Determine the (X, Y) coordinate at the center of the cell enclosing the given text.  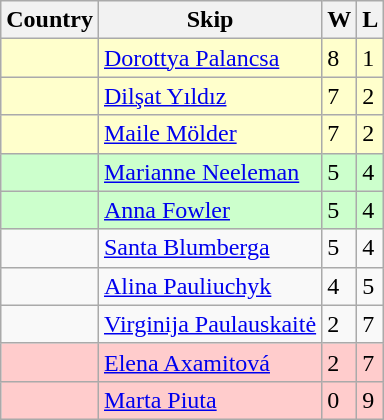
Santa Blumberga (210, 248)
0 (340, 400)
Maile Mölder (210, 134)
Marta Piuta (210, 400)
Elena Axamitová (210, 362)
L (370, 20)
Virginija Paulauskaitė (210, 324)
8 (340, 58)
Anna Fowler (210, 210)
1 (370, 58)
Country (50, 20)
9 (370, 400)
Alina Pauliuchyk (210, 286)
W (340, 20)
Marianne Neeleman (210, 172)
Dorottya Palancsa (210, 58)
Skip (210, 20)
Dilşat Yıldız (210, 96)
